Scan for the cell matching the given text and deliver its [x, y] coordinate at center. 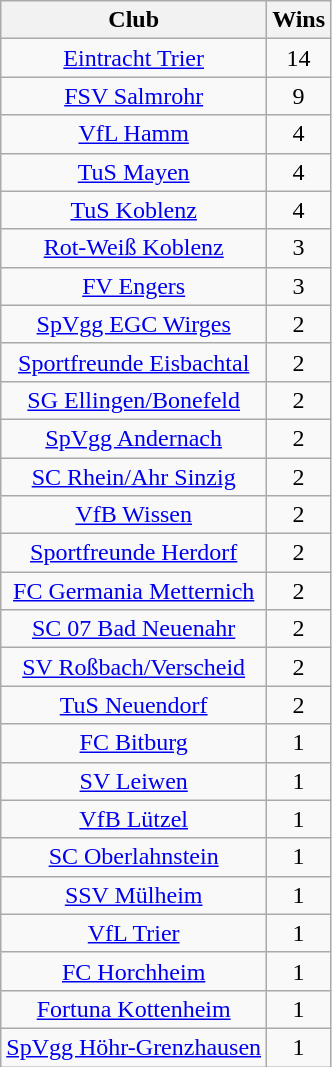
TuS Mayen [134, 172]
TuS Neuendorf [134, 705]
SSV Mülheim [134, 895]
VfB Lützel [134, 819]
Eintracht Trier [134, 58]
SV Roßbach/Verscheid [134, 667]
FSV Salmrohr [134, 96]
SC Rhein/Ahr Sinzig [134, 477]
FC Germania Metternich [134, 591]
SpVgg Höhr-Grenzhausen [134, 1047]
SpVgg Andernach [134, 438]
TuS Koblenz [134, 210]
FC Bitburg [134, 743]
Rot-Weiß Koblenz [134, 248]
FV Engers [134, 286]
Fortuna Kottenheim [134, 1009]
SpVgg EGC Wirges [134, 324]
SC Oberlahnstein [134, 857]
VfL Trier [134, 933]
SC 07 Bad Neuenahr [134, 629]
VfL Hamm [134, 134]
Sportfreunde Herdorf [134, 553]
9 [299, 96]
Wins [299, 20]
SV Leiwen [134, 781]
FC Horchheim [134, 971]
14 [299, 58]
VfB Wissen [134, 515]
SG Ellingen/Bonefeld [134, 400]
Sportfreunde Eisbachtal [134, 362]
Club [134, 20]
